Provide the [X, Y] coordinate of the cell's center where the given text is located.  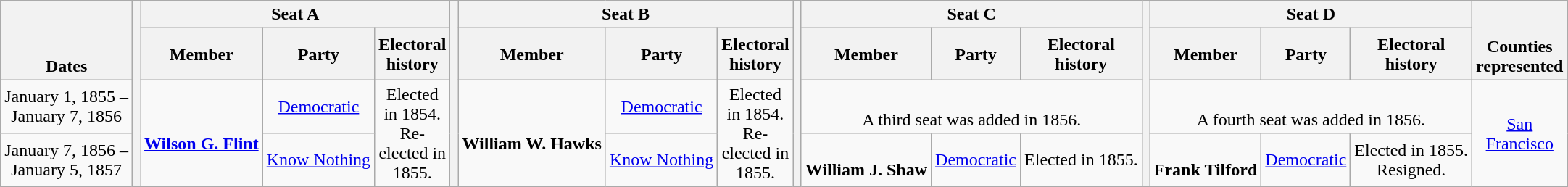
January 7, 1856 – January 5, 1857 [67, 159]
Dates [67, 41]
Elected in 1855. [1082, 159]
Seat B [626, 14]
Seat C [971, 14]
Seat D [1311, 14]
Seat A [296, 14]
Wilson G. Flint [202, 133]
San Francisco [1519, 133]
William J. Shaw [866, 159]
January 1, 1855 – January 7, 1856 [67, 107]
A third seat was added in 1856. [971, 107]
William W. Hawks [532, 133]
Frank Tilford [1206, 159]
Counties represented [1519, 41]
Elected in 1855. Resigned. [1411, 159]
A fourth seat was added in 1856. [1311, 107]
